Detect which cell encompasses the target text, then output its [X, Y] center coordinate. 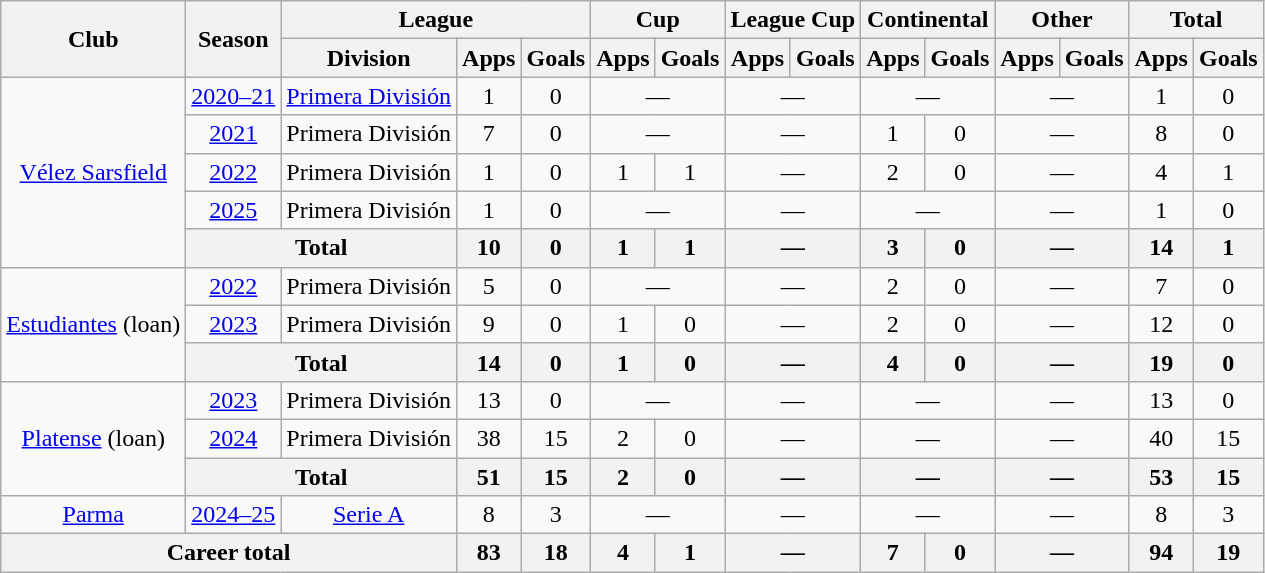
40 [1161, 438]
2024–25 [234, 515]
2021 [234, 134]
94 [1161, 553]
League [436, 20]
Platense (loan) [94, 438]
83 [489, 553]
Career total [229, 553]
Vélez Sarsfield [94, 172]
38 [489, 438]
51 [489, 477]
Serie A [369, 515]
53 [1161, 477]
10 [489, 248]
Club [94, 39]
Cup [658, 20]
2025 [234, 210]
9 [489, 324]
Estudiantes (loan) [94, 324]
Parma [94, 515]
2024 [234, 438]
Season [234, 39]
Division [369, 58]
5 [489, 286]
18 [556, 553]
2020–21 [234, 96]
Continental [928, 20]
12 [1161, 324]
Other [1062, 20]
League Cup [793, 20]
